Identify which cell holds the provided text, then report its [X, Y] central coordinate. 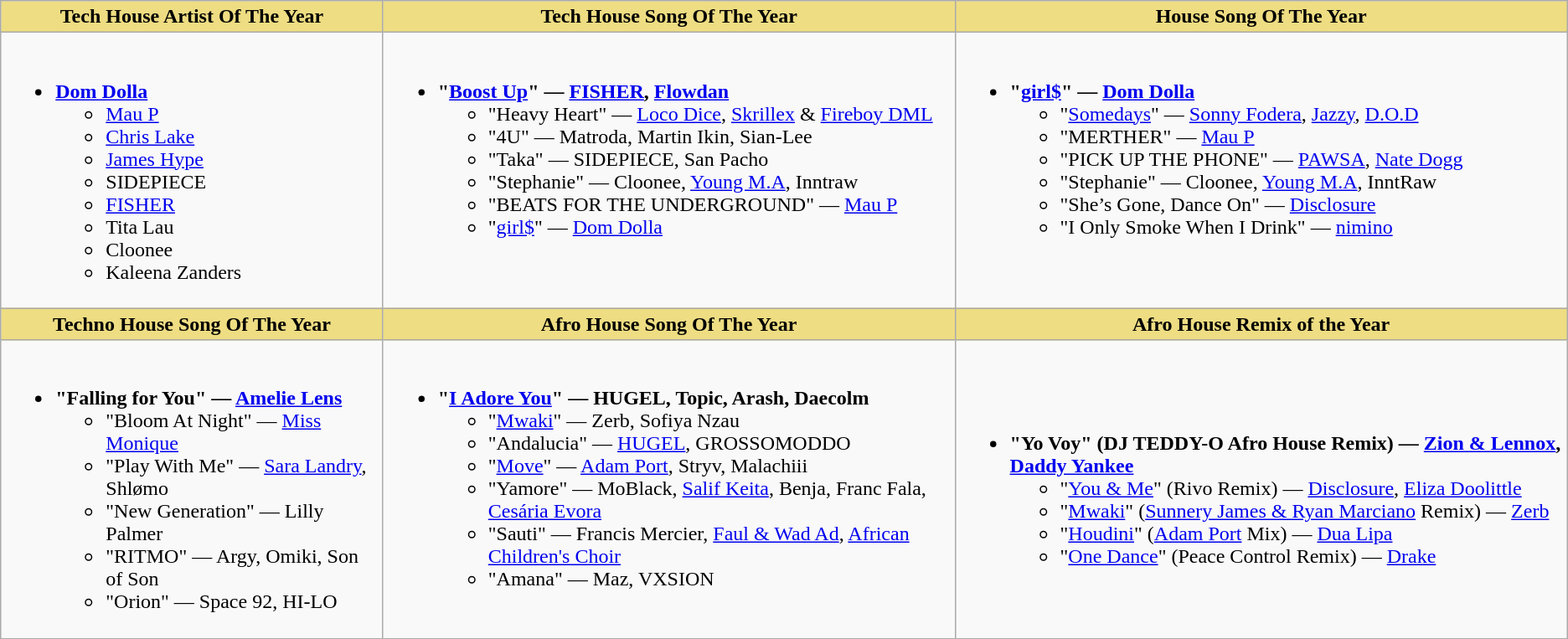
Afro House Song Of The Year [668, 324]
Techno House Song Of The Year [192, 324]
Tech House Song Of The Year [668, 17]
Tech House Artist Of The Year [192, 17]
Afro House Remix of the Year [1261, 324]
Dom DollaMau PChris LakeJames HypeSIDEPIECEFISHERTita LauClooneeKaleena Zanders [192, 171]
House Song Of The Year [1261, 17]
